Identify which cell holds the provided text, then report its [x, y] central coordinate. 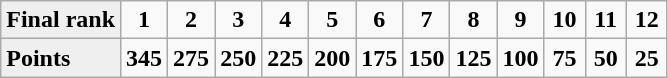
345 [144, 58]
100 [520, 58]
3 [238, 20]
5 [332, 20]
6 [380, 20]
250 [238, 58]
1 [144, 20]
Final rank [61, 20]
9 [520, 20]
25 [646, 58]
150 [426, 58]
12 [646, 20]
4 [286, 20]
225 [286, 58]
2 [192, 20]
8 [474, 20]
275 [192, 58]
75 [564, 58]
125 [474, 58]
Points [61, 58]
175 [380, 58]
50 [606, 58]
11 [606, 20]
10 [564, 20]
7 [426, 20]
200 [332, 58]
